Identify which cell holds the provided text, then report its [x, y] central coordinate. 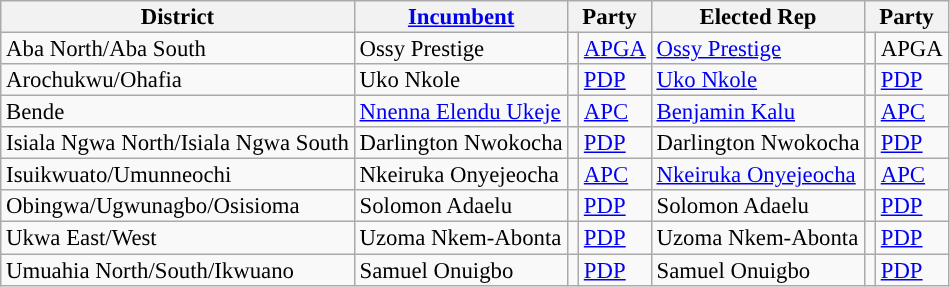
Ukwa East/West [178, 238]
Nnenna Elendu Ukeje [461, 112]
Isiala Ngwa North/Isiala Ngwa South [178, 143]
District [178, 17]
Arochukwu/Ohafia [178, 80]
Obingwa/Ugwunagbo/Osisioma [178, 206]
Aba North/Aba South [178, 49]
Umuahia North/South/Ikwuano [178, 270]
Isuikwuato/Umunneochi [178, 175]
Benjamin Kalu [758, 112]
Incumbent [461, 17]
Bende [178, 112]
Elected Rep [758, 17]
